Find where the given text appears and provide that cell's center as (x, y) coordinate. 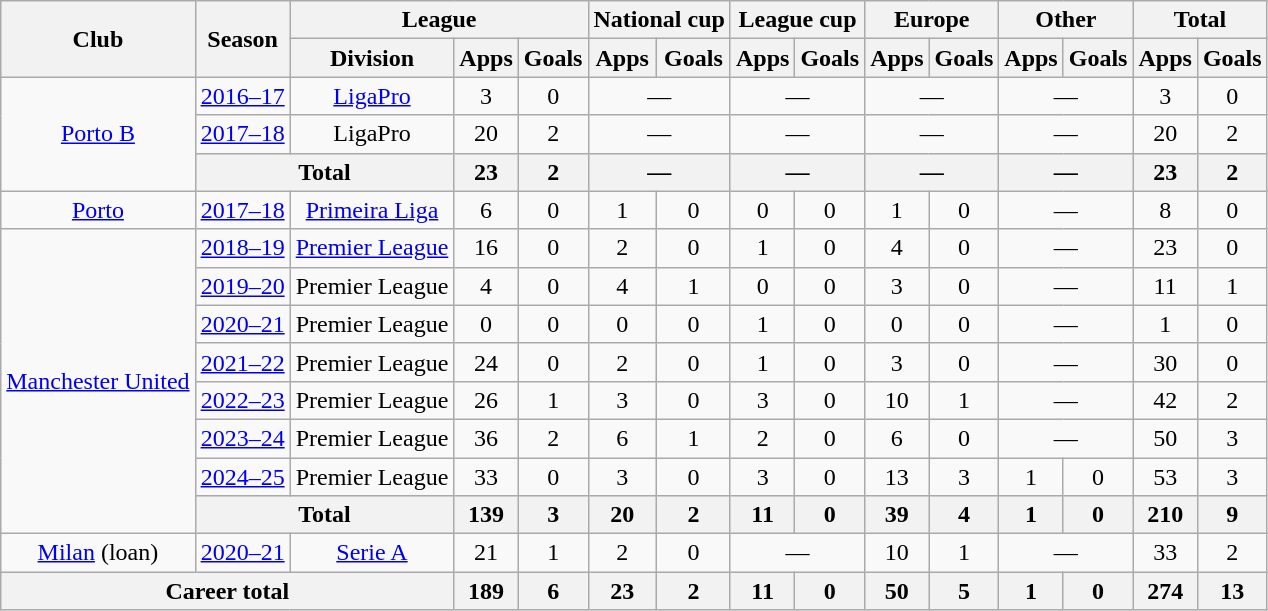
2018–19 (242, 248)
8 (1165, 210)
Milan (loan) (98, 553)
2023–24 (242, 438)
5 (964, 591)
24 (486, 362)
Europe (932, 20)
2021–22 (242, 362)
42 (1165, 400)
Porto B (98, 134)
36 (486, 438)
39 (897, 515)
210 (1165, 515)
2016–17 (242, 96)
Primeira Liga (372, 210)
League cup (797, 20)
2024–25 (242, 477)
30 (1165, 362)
Career total (228, 591)
189 (486, 591)
274 (1165, 591)
139 (486, 515)
Porto (98, 210)
21 (486, 553)
Manchester United (98, 381)
League (439, 20)
9 (1232, 515)
Other (1066, 20)
Serie A (372, 553)
53 (1165, 477)
Division (372, 58)
National cup (659, 20)
2019–20 (242, 286)
16 (486, 248)
Club (98, 39)
Season (242, 39)
2022–23 (242, 400)
26 (486, 400)
